Return the [x, y] coordinate for the center point of the cell that contains the specified text.  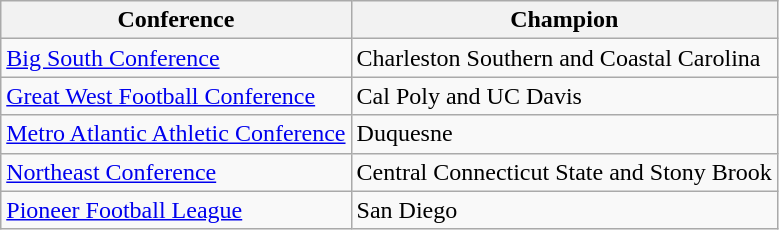
Duquesne [564, 134]
Conference [176, 20]
Cal Poly and UC Davis [564, 96]
Great West Football Conference [176, 96]
San Diego [564, 210]
Charleston Southern and Coastal Carolina [564, 58]
Metro Atlantic Athletic Conference [176, 134]
Champion [564, 20]
Central Connecticut State and Stony Brook [564, 172]
Northeast Conference [176, 172]
Big South Conference [176, 58]
Pioneer Football League [176, 210]
